For the text-containing cell, return its midpoint in [X, Y] coordinate format. 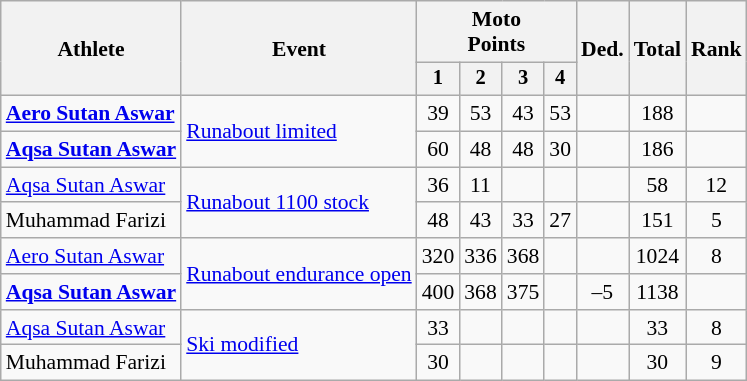
5 [716, 221]
400 [438, 292]
4 [560, 79]
Rank [716, 48]
Moto Points [496, 32]
151 [658, 221]
Runabout 1100 stock [299, 202]
Runabout endurance open [299, 274]
2 [480, 79]
58 [658, 185]
Total [658, 48]
Athlete [91, 48]
39 [438, 114]
9 [716, 363]
36 [438, 185]
1 [438, 79]
–5 [602, 292]
27 [560, 221]
375 [524, 292]
11 [480, 185]
60 [438, 150]
12 [716, 185]
Runabout limited [299, 132]
320 [438, 256]
Event [299, 48]
1024 [658, 256]
1138 [658, 292]
Ski modified [299, 346]
3 [524, 79]
188 [658, 114]
336 [480, 256]
Ded. [602, 48]
186 [658, 150]
